Search for the cell housing the specified text and yield its [x, y] center coordinate. 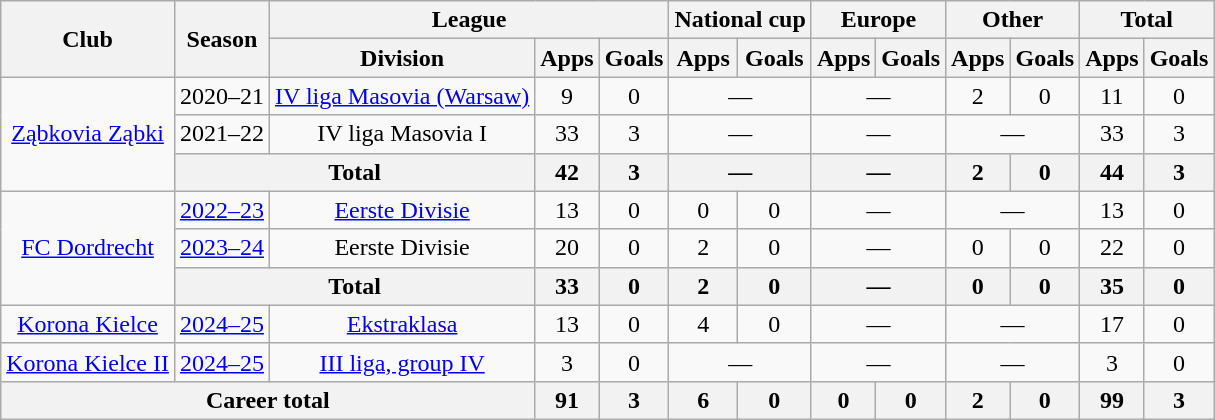
Club [88, 39]
42 [567, 172]
2021–22 [222, 134]
2020–21 [222, 96]
Korona Kielce [88, 324]
League [468, 20]
44 [1112, 172]
Career total [268, 400]
Europe [878, 20]
4 [703, 324]
III liga, group IV [402, 362]
99 [1112, 400]
17 [1112, 324]
Ekstraklasa [402, 324]
Ząbkovia Ząbki [88, 134]
IV liga Masovia (Warsaw) [402, 96]
22 [1112, 248]
11 [1112, 96]
Season [222, 39]
6 [703, 400]
91 [567, 400]
35 [1112, 286]
National cup [740, 20]
FC Dordrecht [88, 248]
20 [567, 248]
2023–24 [222, 248]
Korona Kielce II [88, 362]
Division [402, 58]
2022–23 [222, 210]
9 [567, 96]
IV liga Masovia I [402, 134]
Other [1013, 20]
